Search for the cell housing the specified text and yield its (x, y) center coordinate. 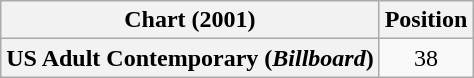
38 (426, 58)
Chart (2001) (190, 20)
US Adult Contemporary (Billboard) (190, 58)
Position (426, 20)
